Pinpoint the cell where the given text exists, returning its (X, Y) midpoint coordinate. 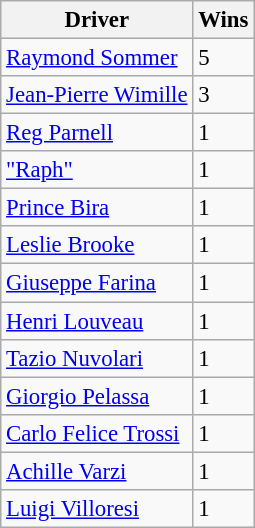
Tazio Nuvolari (97, 358)
Henri Louveau (97, 321)
Giorgio Pelassa (97, 396)
Wins (224, 20)
Prince Bira (97, 208)
Carlo Felice Trossi (97, 433)
Raymond Sommer (97, 58)
Luigi Villoresi (97, 509)
Driver (97, 20)
Achille Varzi (97, 471)
3 (224, 95)
Reg Parnell (97, 133)
5 (224, 58)
Jean-Pierre Wimille (97, 95)
Giuseppe Farina (97, 283)
Leslie Brooke (97, 245)
"Raph" (97, 170)
